Extract the [x, y] coordinate from the center of the cell holding the provided text.  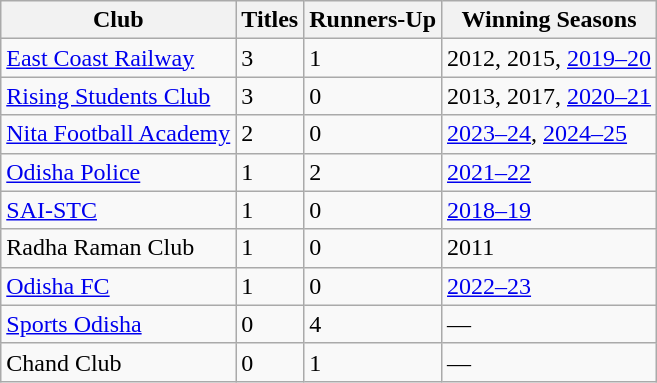
Nita Football Academy [118, 134]
Odisha FC [118, 286]
2011 [550, 248]
Sports Odisha [118, 324]
4 [373, 324]
East Coast Railway [118, 58]
2012, 2015, 2019–20 [550, 58]
Titles [270, 20]
2013, 2017, 2020–21 [550, 96]
2021–22 [550, 172]
Rising Students Club [118, 96]
Runners-Up [373, 20]
2018–19 [550, 210]
Winning Seasons [550, 20]
Radha Raman Club [118, 248]
Club [118, 20]
SAI-STC [118, 210]
2023–24, 2024–25 [550, 134]
Chand Club [118, 362]
Odisha Police [118, 172]
2022–23 [550, 286]
